Output the [X, Y] coordinate of the center of the cell containing the given text.  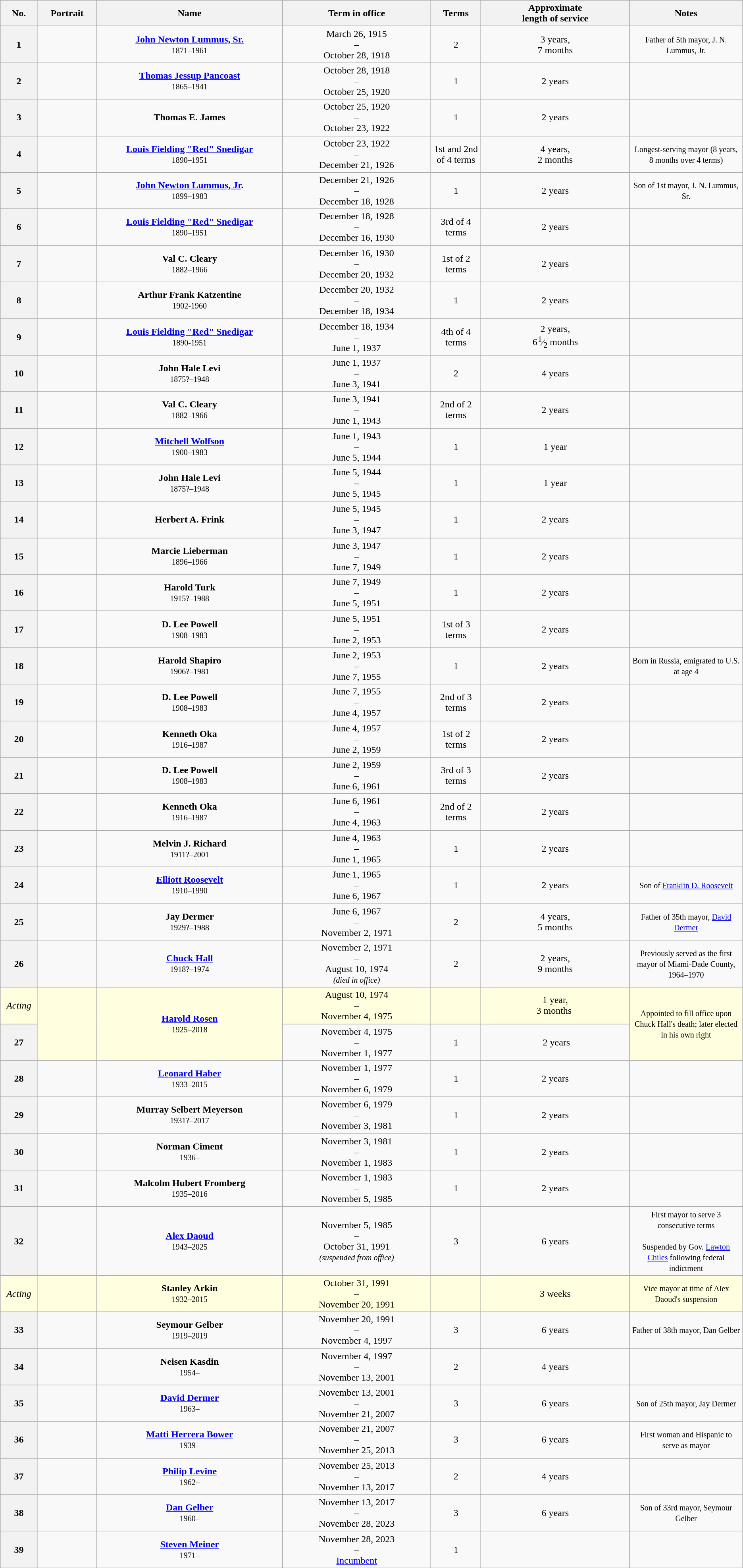
Louis Fielding "Red" Snedigar1890-1951 [190, 337]
Born in Russia, emigrated to U.S. at age 4 [686, 666]
37 [19, 1476]
24 [19, 885]
21 [19, 775]
4 years,2 months [555, 154]
2 years,9 months [555, 963]
1st and 2nd of 4 terms [456, 154]
Philip Levine1962– [190, 1476]
Approximatelength of service [555, 14]
June 7, 1955–June 4, 1957 [357, 702]
Neisen Kasdin1954– [190, 1367]
27 [19, 1042]
June 6, 1967–November 2, 1971 [357, 922]
Son of 25th mayor, Jay Dermer [686, 1403]
5 [19, 191]
John Newton Lummus, Jr.1899–1983 [190, 191]
38 [19, 1513]
Herbert A. Frink [190, 520]
November 13, 2001–November 21, 2007 [357, 1403]
Harold Shapiro1906?–1981 [190, 666]
November 2, 1971–August 10, 1974(died in office) [357, 963]
Leonard Haber1933–2015 [190, 1079]
7 [19, 264]
1st of 3 terms [456, 629]
June 7, 1949–June 5, 1951 [357, 593]
Portrait [67, 14]
March 26, 1915–October 28, 1918 [357, 44]
December 16, 1930–December 20, 1932 [357, 264]
31 [19, 1188]
First mayor to serve 3 consecutive terms Suspended by Gov. Lawton Chiles following federal indictment [686, 1241]
3rd of 4 terms [456, 227]
June 1, 1943–June 5, 1944 [357, 446]
16 [19, 593]
Father of 35th mayor, David Dermer [686, 922]
10 [19, 373]
20 [19, 739]
David Dermer1963– [190, 1403]
35 [19, 1403]
Harold Turk1915?–1988 [190, 593]
Previously served as the first mayor of Miami-Dade County, 1964–1970 [686, 963]
23 [19, 849]
December 18, 1928–December 16, 1930 [357, 227]
December 18, 1934–June 1, 1937 [357, 337]
October 25, 1920–October 23, 1922 [357, 118]
November 5, 1985–October 31, 1991(suspended from office) [357, 1241]
November 4, 1975–November 1, 1977 [357, 1042]
39 [19, 1549]
November 21, 2007–November 25, 2013 [357, 1440]
3 years,7 months [555, 44]
November 3, 1981–November 1, 1983 [357, 1152]
Alex Daoud1943–2025 [190, 1241]
Terms [456, 14]
Vice mayor at time of Alex Daoud's suspension [686, 1294]
22 [19, 812]
Appointed to fill office upon Chuck Hall's death; later elected in his own right [686, 1024]
Murray Selbert Meyerson1931?–2017 [190, 1115]
28 [19, 1079]
Dan Gelber1960– [190, 1513]
John Newton Lummus, Sr.1871–1961 [190, 44]
Longest-serving mayor (8 years, 8 months over 4 terms) [686, 154]
17 [19, 629]
August 10, 1974–November 4, 1975 [357, 1005]
Father of 38th mayor, Dan Gelber [686, 1330]
29 [19, 1115]
30 [19, 1152]
Father of 5th mayor, J. N. Lummus, Jr. [686, 44]
Harold Rosen1925–2018 [190, 1024]
Malcolm Hubert Fromberg1935–2016 [190, 1188]
Notes [686, 14]
18 [19, 666]
Norman Ciment1936– [190, 1152]
June 4, 1963–June 1, 1965 [357, 849]
26 [19, 963]
December 21, 1926–December 18, 1928 [357, 191]
4 [19, 154]
Son of 33rd mayor, Seymour Gelber [686, 1513]
3 weeks [555, 1294]
Melvin J. Richard1911?–2001 [190, 849]
June 6, 1961–June 4, 1963 [357, 812]
November 13, 2017–November 28, 2023 [357, 1513]
June 4, 1957–June 2, 1959 [357, 739]
June 5, 1945–June 3, 1947 [357, 520]
2 years,6 1⁄2 months [555, 337]
Son of Franklin D. Roosevelt [686, 885]
Mitchell Wolfson1900–1983 [190, 446]
November 25, 2013–November 13, 2017 [357, 1476]
6 [19, 227]
Seymour Gelber1919–2019 [190, 1330]
No. [19, 14]
June 1, 1965–June 6, 1967 [357, 885]
15 [19, 556]
Elliott Roosevelt1910–1990 [190, 885]
Matti Herrera Bower1939– [190, 1440]
Thomas E. James [190, 118]
4th of 4 terms [456, 337]
1 year,3 months [555, 1005]
December 20, 1932–December 18, 1934 [357, 300]
33 [19, 1330]
Steven Meiner1971– [190, 1549]
8 [19, 300]
November 4, 1997–November 13, 2001 [357, 1367]
October 28, 1918–October 25, 1920 [357, 81]
Son of 1st mayor, J. N. Lummus, Sr. [686, 191]
3rd of 3 terms [456, 775]
Term in office [357, 14]
11 [19, 410]
November 6, 1979–November 3, 1981 [357, 1115]
First woman and Hispanic to serve as mayor [686, 1440]
October 23, 1922–December 21, 1926 [357, 154]
Stanley Arkin1932–2015 [190, 1294]
4 years,5 months [555, 922]
November 20, 1991–November 4, 1997 [357, 1330]
June 2, 1959–June 6, 1961 [357, 775]
June 1, 1937–June 3, 1941 [357, 373]
Chuck Hall1918?–1974 [190, 963]
June 5, 1951–June 2, 1953 [357, 629]
Name [190, 14]
November 1, 1977–November 6, 1979 [357, 1079]
June 5, 1944–June 5, 1945 [357, 483]
November 28, 2023–Incumbent [357, 1549]
November 1, 1983–November 5, 1985 [357, 1188]
June 3, 1947–June 7, 1949 [357, 556]
Arthur Frank Katzentine1902-1960 [190, 300]
13 [19, 483]
12 [19, 446]
2nd of 3 terms [456, 702]
25 [19, 922]
October 31, 1991–November 20, 1991 [357, 1294]
9 [19, 337]
June 2, 1953–June 7, 1955 [357, 666]
32 [19, 1241]
June 3, 1941–June 1, 1943 [357, 410]
Jay Dermer1929?–1988 [190, 922]
14 [19, 520]
19 [19, 702]
Marcie Lieberman1896–1966 [190, 556]
36 [19, 1440]
34 [19, 1367]
Thomas Jessup Pancoast1865–1941 [190, 81]
